Locate the cell with the specified text and output its (x, y) center coordinate. 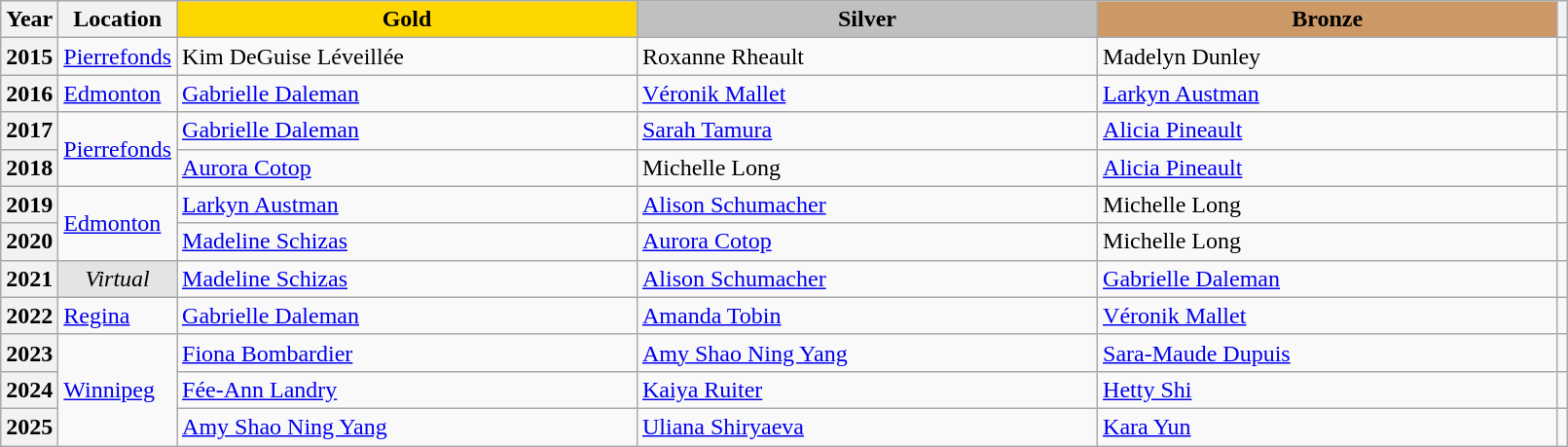
Sarah Tamura (866, 130)
2022 (29, 316)
Uliana Shiryaeva (866, 427)
Roxanne Rheault (866, 56)
Amanda Tobin (866, 316)
2025 (29, 427)
Fiona Bombardier (407, 353)
2019 (29, 205)
Kaiya Ruiter (866, 390)
Fée-Ann Landry (407, 390)
Madelyn Dunley (1328, 56)
Virtual (118, 279)
Kim DeGuise Léveillée (407, 56)
Silver (866, 19)
Bronze (1328, 19)
2024 (29, 390)
Regina (118, 316)
Hetty Shi (1328, 390)
2021 (29, 279)
Kara Yun (1328, 427)
Location (118, 19)
Sara-Maude Dupuis (1328, 353)
Year (29, 19)
2015 (29, 56)
Winnipeg (118, 390)
2018 (29, 168)
2020 (29, 242)
2023 (29, 353)
2016 (29, 93)
2017 (29, 130)
Gold (407, 19)
